Return [x, y] of the center of cell containing provided text 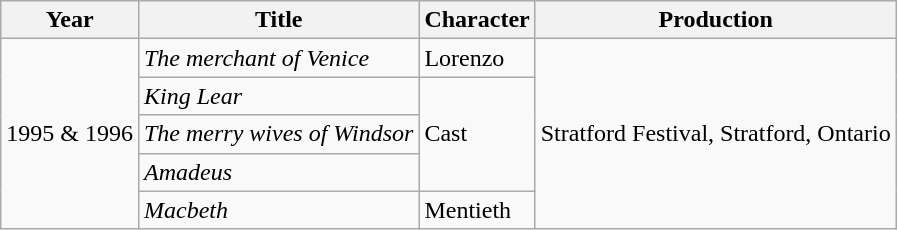
Production [716, 20]
The merchant of Venice [278, 58]
Amadeus [278, 172]
Macbeth [278, 210]
Lorenzo [477, 58]
1995 & 1996 [70, 134]
Title [278, 20]
Character [477, 20]
The merry wives of Windsor [278, 134]
Mentieth [477, 210]
Stratford Festival, Stratford, Ontario [716, 134]
King Lear [278, 96]
Year [70, 20]
Cast [477, 134]
